Search for the cell housing the specified text and yield its (X, Y) center coordinate. 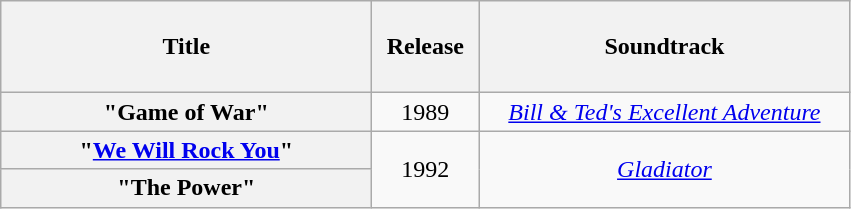
"The Power" (186, 188)
1992 (426, 169)
"Game of War" (186, 112)
Gladiator (664, 169)
1989 (426, 112)
Bill & Ted's Excellent Adventure (664, 112)
Soundtrack (664, 47)
"We Will Rock You" (186, 150)
Title (186, 47)
Release (426, 47)
